Identify which cell holds the provided text, then report its (x, y) central coordinate. 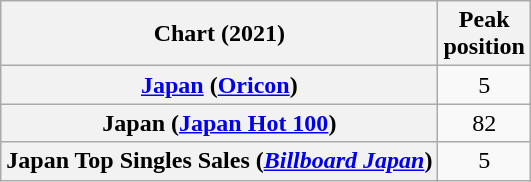
Chart (2021) (220, 34)
82 (484, 123)
Peakposition (484, 34)
Japan (Japan Hot 100) (220, 123)
Japan Top Singles Sales (Billboard Japan) (220, 161)
Japan (Oricon) (220, 85)
